Identify which cell holds the provided text, then report its (X, Y) central coordinate. 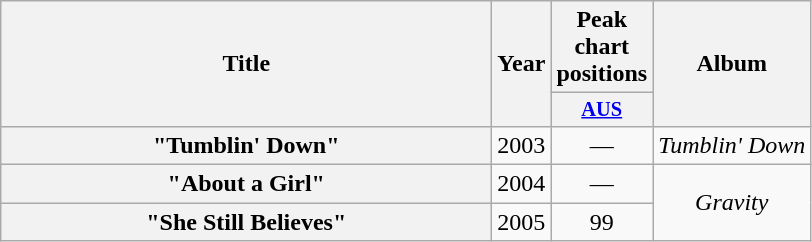
Title (246, 64)
Year (522, 64)
2004 (522, 184)
Gravity (732, 203)
Tumblin' Down (732, 145)
"About a Girl" (246, 184)
Album (732, 64)
Peak chart positions (602, 47)
2005 (522, 222)
99 (602, 222)
AUS (602, 110)
"She Still Believes" (246, 222)
2003 (522, 145)
"Tumblin' Down" (246, 145)
